Pinpoint the cell where the given text exists, returning its [x, y] midpoint coordinate. 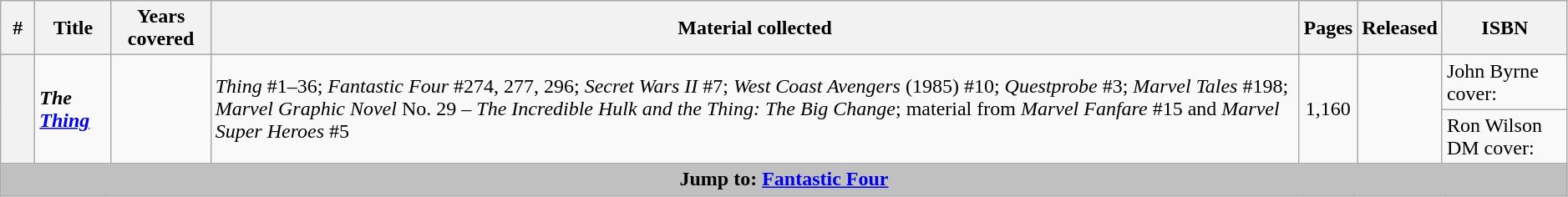
John Byrne cover: [1505, 82]
ISBN [1505, 28]
Pages [1328, 28]
# [18, 28]
Title [74, 28]
1,160 [1328, 109]
Jump to: Fantastic Four [784, 179]
Material collected [755, 28]
Released [1400, 28]
Ron Wilson DM cover: [1505, 137]
The Thing [74, 109]
Years covered [160, 28]
